Pinpoint the cell where the given text exists, returning its (x, y) midpoint coordinate. 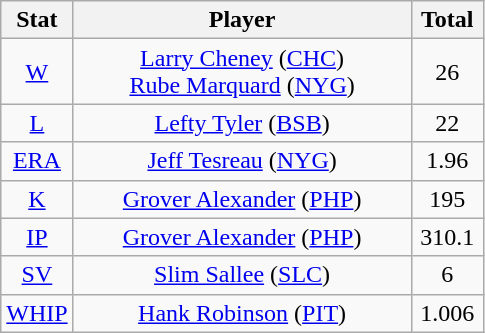
ERA (37, 161)
Total (447, 20)
K (37, 199)
Larry Cheney (CHC)Rube Marquard (NYG) (242, 72)
Jeff Tesreau (NYG) (242, 161)
Player (242, 20)
195 (447, 199)
22 (447, 123)
IP (37, 237)
6 (447, 275)
310.1 (447, 237)
1.96 (447, 161)
Stat (37, 20)
1.006 (447, 313)
WHIP (37, 313)
Hank Robinson (PIT) (242, 313)
SV (37, 275)
Slim Sallee (SLC) (242, 275)
26 (447, 72)
Lefty Tyler (BSB) (242, 123)
L (37, 123)
W (37, 72)
